Search for the cell housing the specified text and yield its [X, Y] center coordinate. 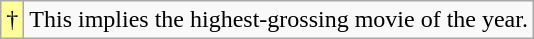
This implies the highest-grossing movie of the year. [279, 20]
† [12, 20]
